For the text-containing cell, return its midpoint in [X, Y] coordinate format. 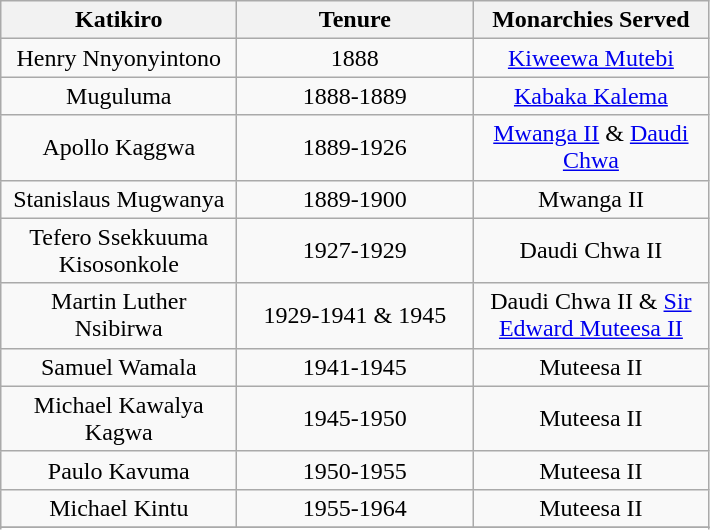
1950-1955 [355, 470]
Michael Kintu [119, 508]
Daudi Chwa II [591, 250]
Tenure [355, 20]
Apollo Kaggwa [119, 148]
Samuel Wamala [119, 367]
1888-1889 [355, 96]
1941-1945 [355, 367]
Mwanga II [591, 199]
Mwanga II & Daudi Chwa [591, 148]
Kabaka Kalema [591, 96]
1955-1964 [355, 508]
Katikiro [119, 20]
Michael Kawalya Kagwa [119, 418]
1889-1900 [355, 199]
1927-1929 [355, 250]
Stanislaus Mugwanya [119, 199]
Henry Nnyonyintono [119, 58]
Tefero Ssekkuuma Kisosonkole [119, 250]
1889-1926 [355, 148]
Daudi Chwa II & Sir Edward Muteesa II [591, 316]
1945-1950 [355, 418]
1888 [355, 58]
Kiweewa Mutebi [591, 58]
1929-1941 & 1945 [355, 316]
Paulo Kavuma [119, 470]
Martin Luther Nsibirwa [119, 316]
Muguluma [119, 96]
Monarchies Served [591, 20]
